Search for the cell housing the specified text and yield its (X, Y) center coordinate. 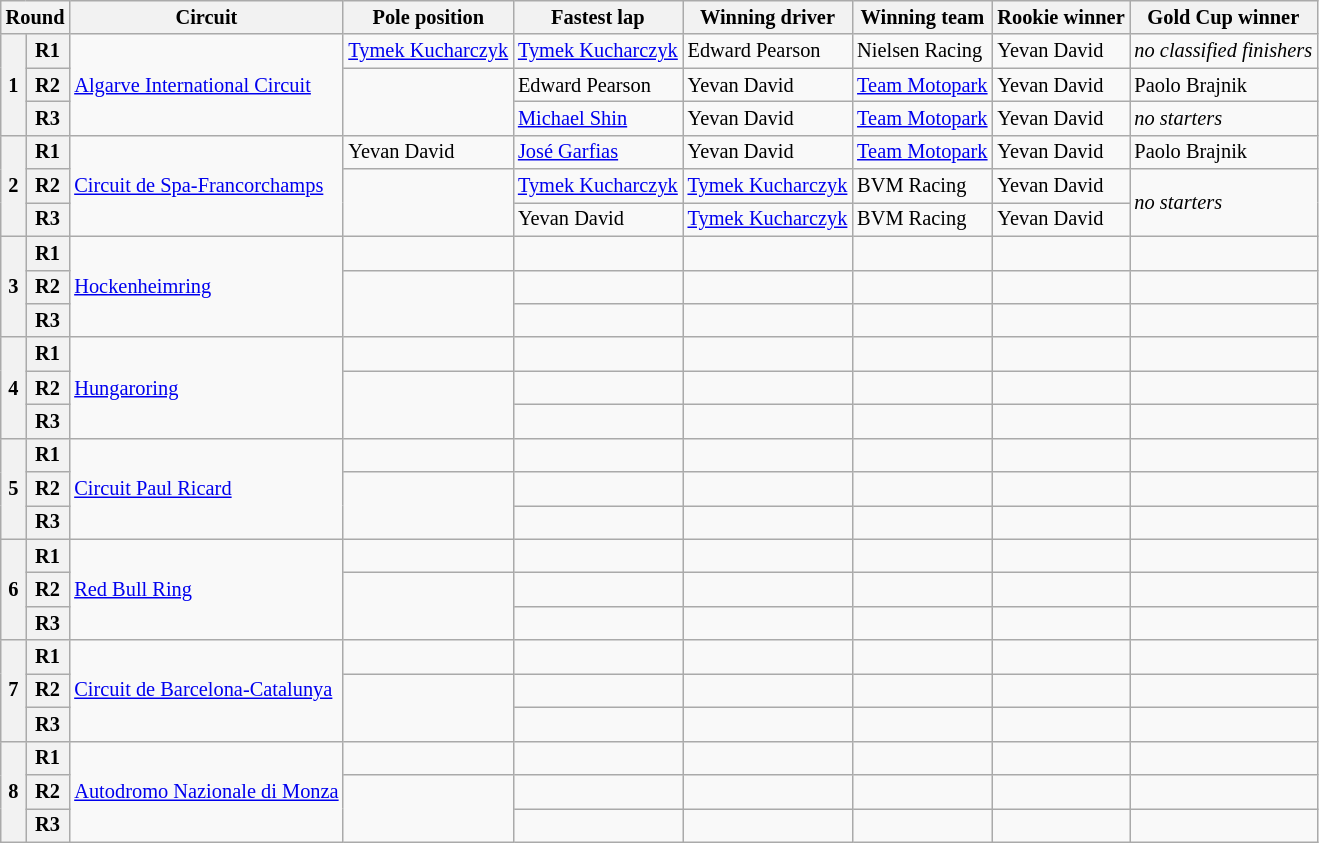
José Garfias (598, 152)
Red Bull Ring (206, 590)
2 (14, 186)
Nielsen Racing (922, 51)
Autodromo Nazionale di Monza (206, 792)
8 (14, 792)
Winning driver (768, 17)
Algarve International Circuit (206, 84)
6 (14, 590)
Rookie winner (1060, 17)
Round (36, 17)
Michael Shin (598, 118)
1 (14, 84)
no classified finishers (1224, 51)
3 (14, 286)
Gold Cup winner (1224, 17)
Hockenheimring (206, 286)
Circuit Paul Ricard (206, 488)
Winning team (922, 17)
5 (14, 488)
7 (14, 690)
Pole position (428, 17)
Fastest lap (598, 17)
Circuit (206, 17)
Circuit de Barcelona-Catalunya (206, 690)
Hungaroring (206, 388)
4 (14, 388)
Circuit de Spa-Francorchamps (206, 186)
